Extract the [X, Y] coordinate from the center of the cell holding the provided text.  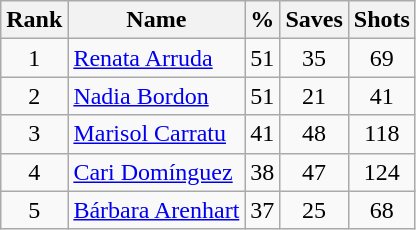
37 [262, 210]
35 [314, 58]
5 [34, 210]
Renata Arruda [156, 58]
Cari Domínguez [156, 172]
4 [34, 172]
Nadia Bordon [156, 96]
68 [382, 210]
118 [382, 134]
Rank [34, 20]
Shots [382, 20]
69 [382, 58]
2 [34, 96]
Bárbara Arenhart [156, 210]
1 [34, 58]
Saves [314, 20]
21 [314, 96]
% [262, 20]
48 [314, 134]
Marisol Carratu [156, 134]
Name [156, 20]
38 [262, 172]
3 [34, 134]
47 [314, 172]
25 [314, 210]
124 [382, 172]
